Extract the (X, Y) coordinate from the center of the cell holding the provided text.  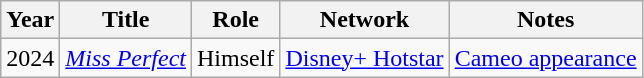
Disney+ Hotstar (364, 58)
Notes (546, 20)
Himself (236, 58)
Role (236, 20)
Network (364, 20)
Year (30, 20)
Cameo appearance (546, 58)
Title (126, 20)
2024 (30, 58)
Miss Perfect (126, 58)
